Detect which cell encompasses the target text, then output its [x, y] center coordinate. 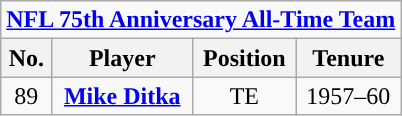
TE [244, 96]
Position [244, 58]
NFL 75th Anniversary All-Time Team [201, 20]
Mike Ditka [122, 96]
No. [26, 58]
89 [26, 96]
1957–60 [348, 96]
Player [122, 58]
Tenure [348, 58]
